Scan for the cell matching the given text and deliver its (x, y) coordinate at center. 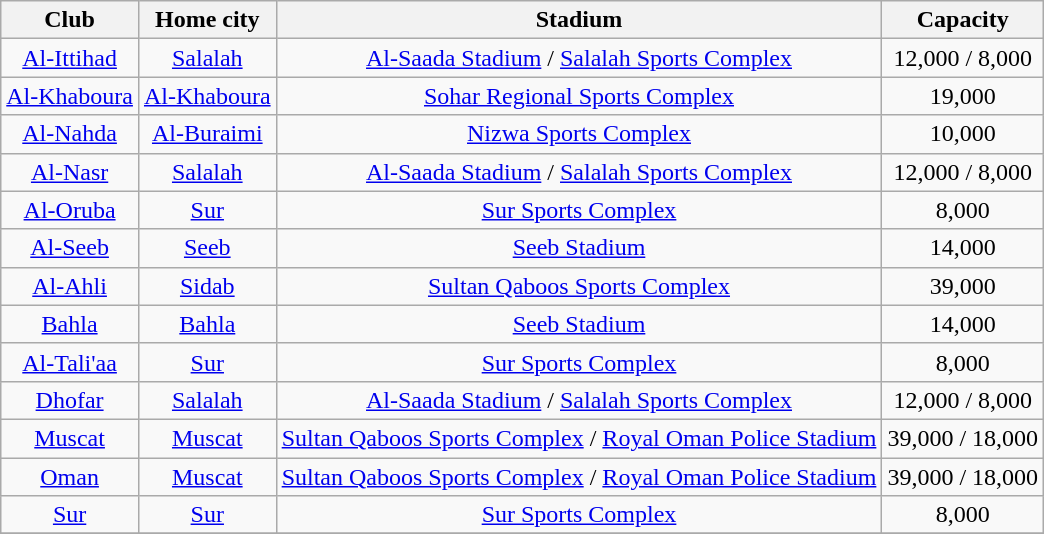
Al-Nahda (70, 134)
Oman (70, 477)
Sohar Regional Sports Complex (579, 96)
Al-Buraimi (207, 134)
Al-Seeb (70, 248)
39,000 (963, 286)
Nizwa Sports Complex (579, 134)
Al-Oruba (70, 210)
Capacity (963, 20)
10,000 (963, 134)
Al-Nasr (70, 172)
Stadium (579, 20)
Sultan Qaboos Sports Complex (579, 286)
Al-Ahli (70, 286)
Al-Tali'aa (70, 362)
Al-Ittihad (70, 58)
Dhofar (70, 400)
Sidab (207, 286)
19,000 (963, 96)
Home city (207, 20)
Seeb (207, 248)
Club (70, 20)
